Capture the cell that displays the provided text and extract its [x, y] central coordinate. 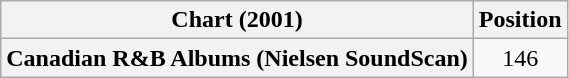
Chart (2001) [238, 20]
Canadian R&B Albums (Nielsen SoundScan) [238, 58]
Position [520, 20]
146 [520, 58]
